Find where the given text appears and provide that cell's center as (X, Y) coordinate. 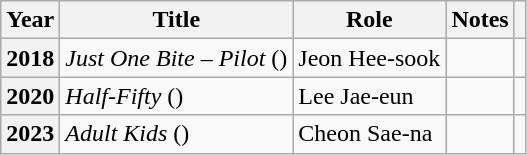
Title (176, 20)
Lee Jae-eun (370, 96)
Role (370, 20)
Jeon Hee-sook (370, 58)
Half-Fifty () (176, 96)
2018 (30, 58)
Just One Bite – Pilot () (176, 58)
Notes (480, 20)
2020 (30, 96)
Cheon Sae-na (370, 134)
Adult Kids () (176, 134)
2023 (30, 134)
Year (30, 20)
